For the text-containing cell, return its midpoint in [X, Y] coordinate format. 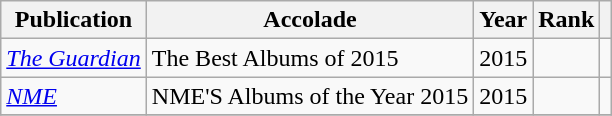
NME [74, 96]
Accolade [310, 20]
The Best Albums of 2015 [310, 58]
NME'S Albums of the Year 2015 [310, 96]
The Guardian [74, 58]
Year [504, 20]
Publication [74, 20]
Rank [566, 20]
